Return (x, y) of the center of cell containing provided text 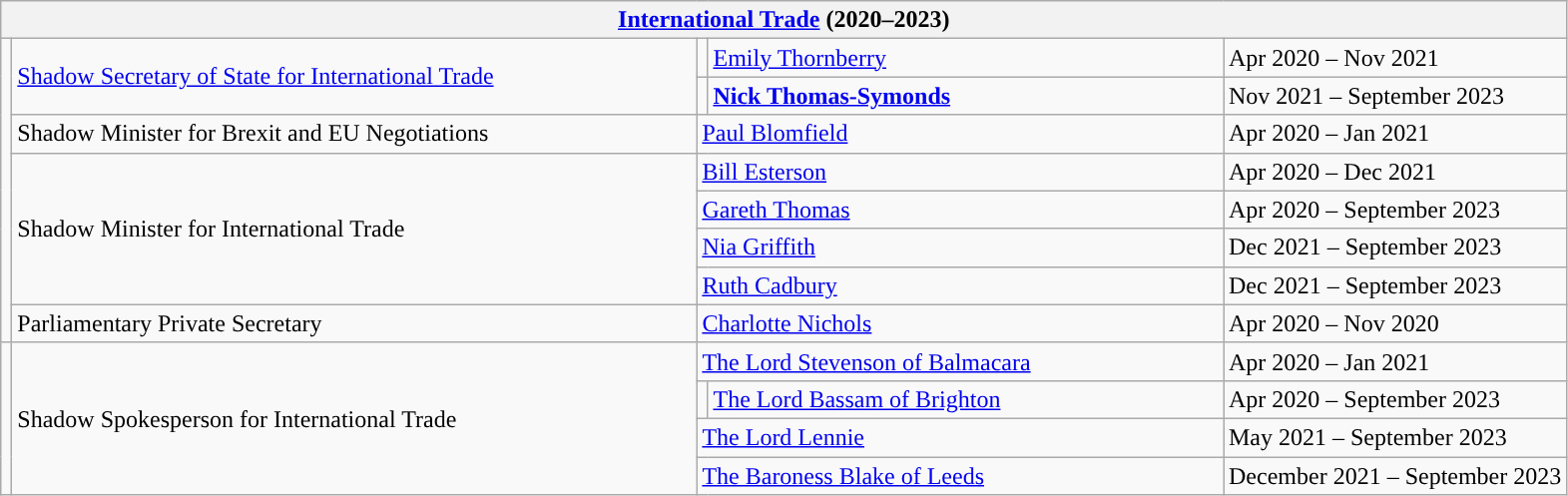
Apr 2020 – Nov 2021 (1395, 58)
Apr 2020 – Nov 2020 (1395, 323)
The Lord Lennie (960, 437)
Apr 2020 – Dec 2021 (1395, 172)
Shadow Minister for International Trade (354, 229)
May 2021 – September 2023 (1395, 437)
Gareth Thomas (960, 210)
Bill Esterson (960, 172)
Shadow Spokesperson for International Trade (354, 418)
The Lord Bassam of Brighton (966, 399)
Nov 2021 – September 2023 (1395, 96)
Ruth Cadbury (960, 285)
The Lord Stevenson of Balmacara (960, 361)
Shadow Minister for Brexit and EU Negotiations (354, 134)
Nia Griffith (960, 248)
International Trade (2020–2023) (784, 20)
Shadow Secretary of State for International Trade (354, 77)
Parliamentary Private Secretary (354, 323)
Paul Blomfield (960, 134)
Emily Thornberry (966, 58)
Charlotte Nichols (960, 323)
December 2021 – September 2023 (1395, 476)
Nick Thomas-Symonds (966, 96)
The Baroness Blake of Leeds (960, 476)
